Identify which cell holds the provided text, then report its [x, y] central coordinate. 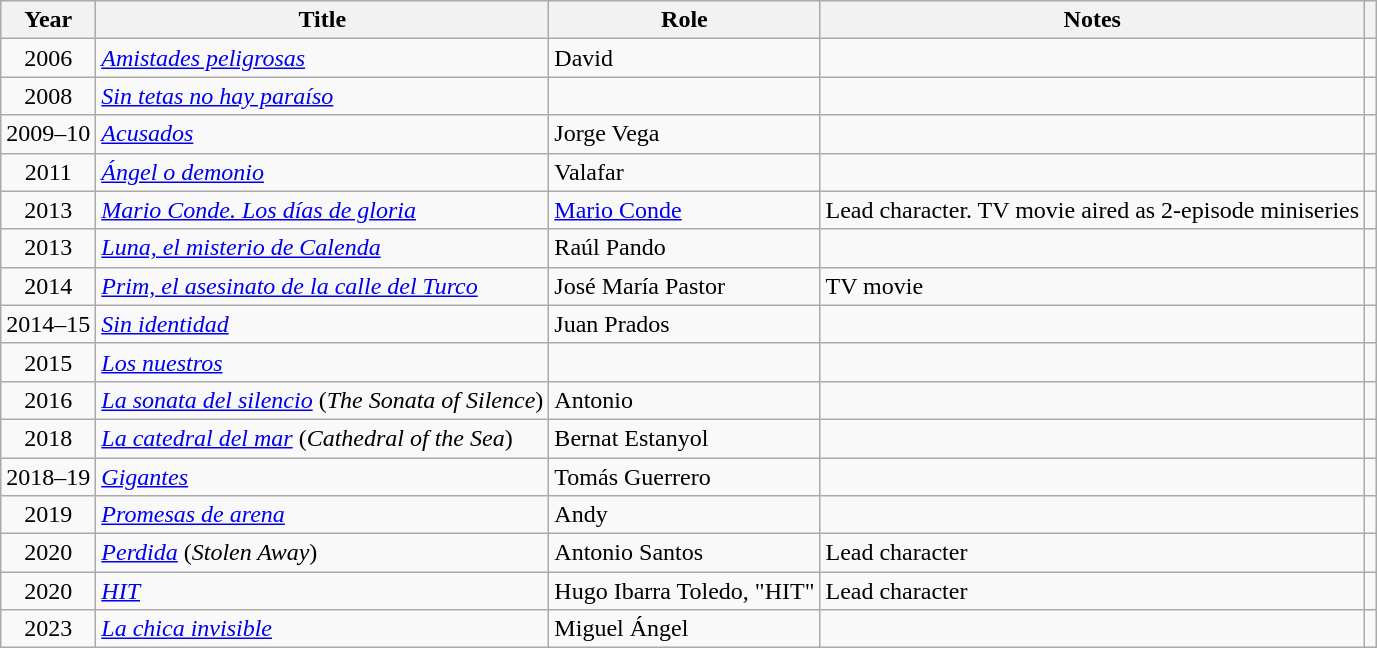
Notes [1092, 20]
Sin identidad [322, 324]
Sin tetas no hay paraíso [322, 96]
Title [322, 20]
Luna, el misterio de Calenda [322, 248]
Bernat Estanyol [684, 438]
Role [684, 20]
La catedral del mar (Cathedral of the Sea) [322, 438]
Ángel o demonio [322, 172]
Hugo Ibarra Toledo, "HIT" [684, 591]
Miguel Ángel [684, 629]
Perdida (Stolen Away) [322, 553]
Andy [684, 515]
La chica invisible [322, 629]
Raúl Pando [684, 248]
2016 [48, 400]
Acusados [322, 134]
Year [48, 20]
2014–15 [48, 324]
Los nuestros [322, 362]
Jorge Vega [684, 134]
2018 [48, 438]
David [684, 58]
Gigantes [322, 477]
2015 [48, 362]
TV movie [1092, 286]
Lead character. TV movie aired as 2-episode miniseries [1092, 210]
2018–19 [48, 477]
Juan Prados [684, 324]
Antonio Santos [684, 553]
Promesas de arena [322, 515]
Mario Conde. Los días de gloria [322, 210]
José María Pastor [684, 286]
Tomás Guerrero [684, 477]
2008 [48, 96]
Prim, el asesinato de la calle del Turco [322, 286]
2019 [48, 515]
2009–10 [48, 134]
HIT [322, 591]
La sonata del silencio (The Sonata of Silence) [322, 400]
Antonio [684, 400]
2006 [48, 58]
2014 [48, 286]
2011 [48, 172]
2023 [48, 629]
Mario Conde [684, 210]
Amistades peligrosas [322, 58]
Valafar [684, 172]
